Capture the cell that displays the provided text and extract its (x, y) central coordinate. 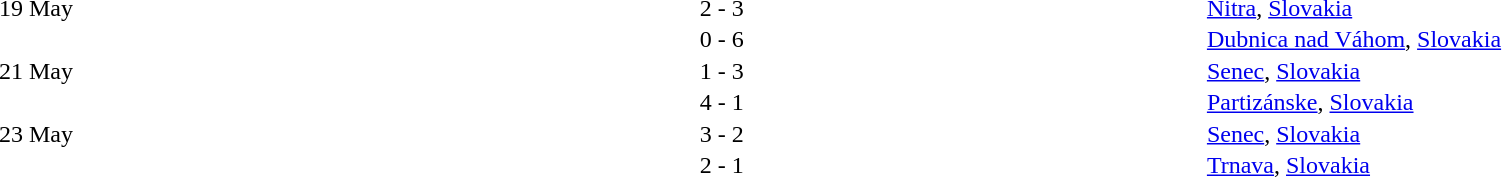
0 - 6 (722, 39)
3 - 2 (722, 134)
4 - 1 (722, 103)
1 - 3 (722, 71)
